Extract the [X, Y] coordinate from the center of the cell holding the provided text.  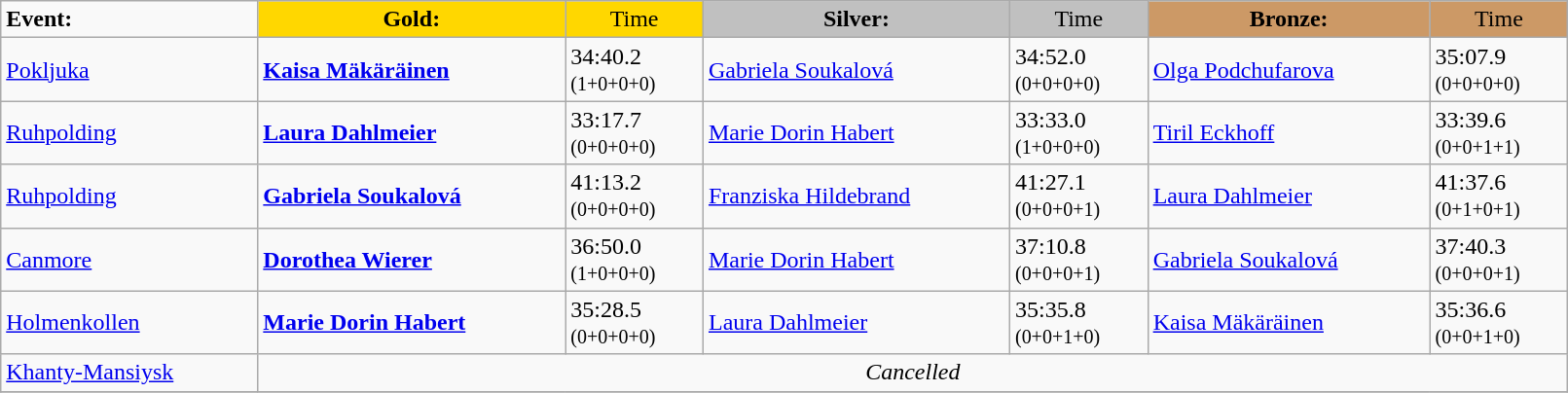
41:27.1 (0+0+0+1) [1078, 196]
Bronze: [1289, 19]
35:28.5(0+0+0+0) [635, 323]
33:17.7 (0+0+0+0) [635, 132]
33:39.6 (0+0+1+1) [1499, 132]
Holmenkollen [129, 323]
34:40.2(1+0+0+0) [635, 70]
37:10.8(0+0+0+1) [1078, 259]
Franziska Hildebrand [857, 196]
41:37.6 (0+1+0+1) [1499, 196]
34:52.0(0+0+0+0) [1078, 70]
Gold: [412, 19]
35:35.8(0+0+1+0) [1078, 323]
Dorothea Wierer [412, 259]
Olga Podchufarova [1289, 70]
Canmore [129, 259]
Tiril Eckhoff [1289, 132]
Pokljuka [129, 70]
35:07.9(0+0+0+0) [1499, 70]
Event: [129, 19]
35:36.6(0+0+1+0) [1499, 323]
37:40.3(0+0+0+1) [1499, 259]
Khanty-Mansiysk [129, 373]
41:13.2 (0+0+0+0) [635, 196]
33:33.0 (1+0+0+0) [1078, 132]
Cancelled [913, 373]
Silver: [857, 19]
36:50.0(1+0+0+0) [635, 259]
